For the text-containing cell, return its midpoint in [x, y] coordinate format. 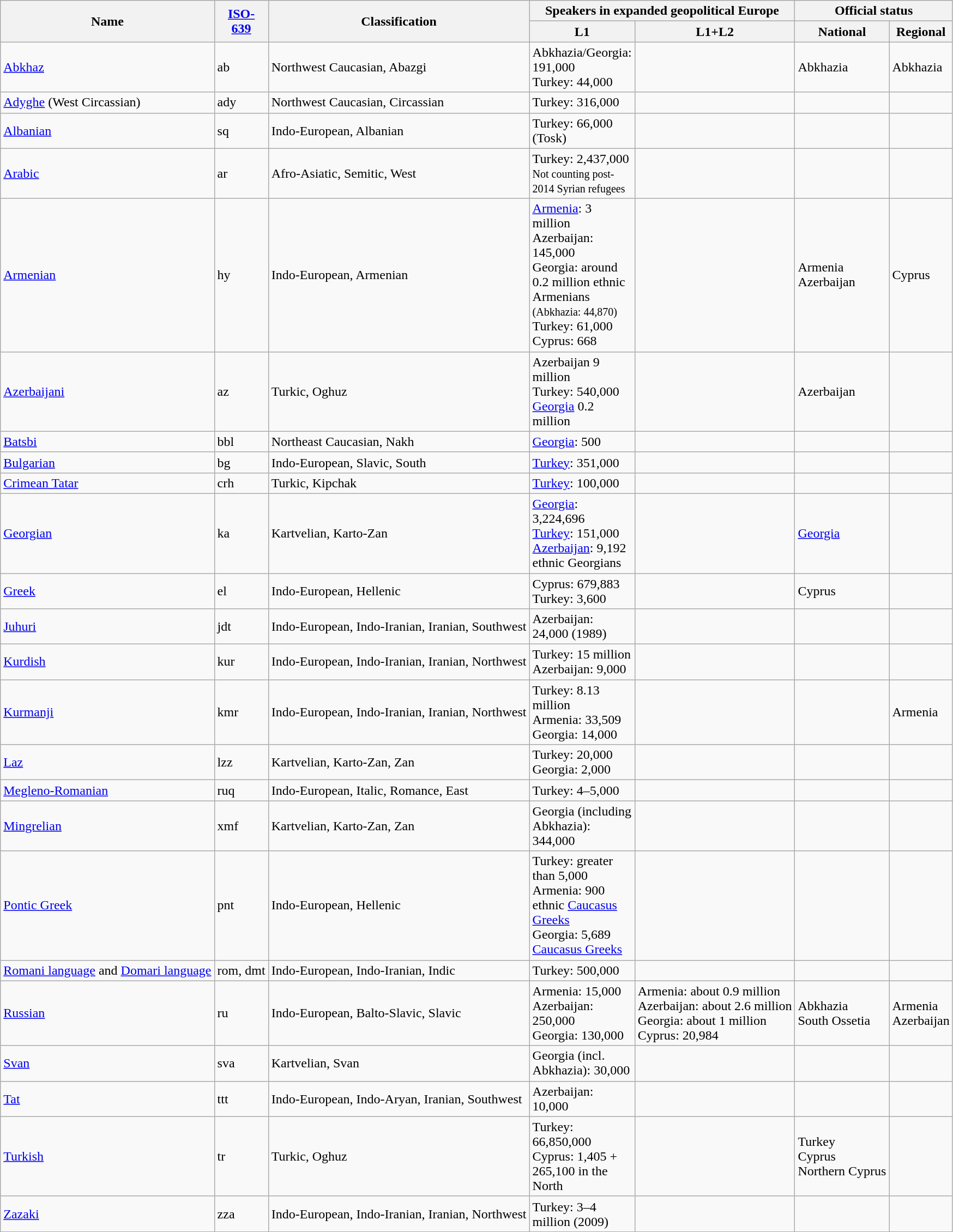
Armenia: 3 millionAzerbaijan: 145,000 Georgia: around 0.2 million ethnic Armenians (Abkhazia: 44,870)Turkey: 61,000Cyprus: 668 [582, 275]
Georgian [107, 533]
Georgia (incl. Abkhazia): 30,000 [582, 1063]
Name [107, 21]
ka [241, 533]
Northwest Caucasian, Circassian [399, 102]
Megleno-Romanian [107, 790]
Indo-European, Armenian [399, 275]
Northeast Caucasian, Nakh [399, 442]
Arabic [107, 173]
Georgia [842, 533]
hy [241, 275]
bg [241, 462]
Armenia: 15,000Azerbaijan: 250,000Georgia: 130,000 [582, 1013]
Northwest Caucasian, Abazgi [399, 67]
Turkey: 100,000 [582, 483]
Georgia: 500 [582, 442]
Tat [107, 1099]
Laz [107, 762]
Regional [921, 32]
Indo-European, Slavic, South [399, 462]
sq [241, 131]
Turkey: 15 millionAzerbaijan: 9,000 [582, 662]
Adyghe (West Circassian) [107, 102]
ar [241, 173]
ruq [241, 790]
pnt [241, 905]
Armenian [107, 275]
Azerbaijan [842, 391]
kur [241, 662]
Turkey: 8.13 million Armenia: 33,509Georgia: 14,000 [582, 712]
National [842, 32]
L1+L2 [715, 32]
Cyprus: 679,883 Turkey: 3,600 [582, 591]
Georgia (including Abkhazia): 344,000 [582, 826]
Juhuri [107, 627]
Romani language and Domari language [107, 970]
Speakers in expanded geopolitical Europe [662, 11]
el [241, 591]
crh [241, 483]
Albanian [107, 131]
Pontic Greek [107, 905]
Turkey: 500,000 [582, 970]
zza [241, 1213]
Armenia [921, 712]
Turkey: 20,000 Georgia: 2,000 [582, 762]
Azerbaijan 9 millionTurkey: 540,000Georgia 0.2 million [582, 391]
Kurdish [107, 662]
Azerbaijan: 10,000 [582, 1099]
Batsbi [107, 442]
Turkey: 316,000 [582, 102]
Kartvelian, Karto-Zan [399, 533]
Azerbaijani [107, 391]
ArmeniaAzerbaijan [842, 275]
Afro-Asiatic, Semitic, West [399, 173]
Azerbaijan: 24,000 (1989) [582, 627]
rom, dmt [241, 970]
Official status [873, 11]
xmf [241, 826]
Indo-European, Italic, Romance, East [399, 790]
kmr [241, 712]
Indo-European, Albanian [399, 131]
Turkish [107, 1156]
tr [241, 1156]
Armenia: about 0.9 million Azerbaijan: about 2.6 million Georgia: about 1 millionCyprus: 20,984 [715, 1013]
Turkey: 66,850,000 Cyprus: 1,405 + 265,100 in the North [582, 1156]
Abkhaz [107, 67]
L1 [582, 32]
Georgia: 3,224,696 Turkey: 151,000 Azerbaijan: 9,192 ethnic Georgians [582, 533]
ru [241, 1013]
Classification [399, 21]
Russian [107, 1013]
ab [241, 67]
Kurmanji [107, 712]
az [241, 391]
Armenia Azerbaijan [921, 1013]
Indo-European, Balto-Slavic, Slavic [399, 1013]
Turkey Cyprus Northern Cyprus [842, 1156]
sva [241, 1063]
Turkey: 351,000 [582, 462]
Zazaki [107, 1213]
Mingrelian [107, 826]
bbl [241, 442]
Turkey: 3–4 million (2009) [582, 1213]
Turkey: 2,437,000 Not counting post-2014 Syrian refugees [582, 173]
Crimean Tatar [107, 483]
AbkhaziaSouth Ossetia [842, 1013]
Indo-European, Indo-Iranian, Indic [399, 970]
ttt [241, 1099]
Turkey: 66,000 (Tosk) [582, 131]
Kartvelian, Svan [399, 1063]
Turkic, Kipchak [399, 483]
ISO-639 [241, 21]
Turkey: 4–5,000 [582, 790]
ady [241, 102]
Greek [107, 591]
Svan [107, 1063]
Bulgarian [107, 462]
lzz [241, 762]
Indo-European, Indo-Iranian, Iranian, Southwest [399, 627]
Turkey: greater than 5,000Armenia: 900 ethnic Caucasus GreeksGeorgia: 5,689 Caucasus Greeks [582, 905]
Abkhazia/Georgia: 191,000Turkey: 44,000 [582, 67]
jdt [241, 627]
Indo-European, Indo-Aryan, Iranian, Southwest [399, 1099]
